Detect which cell encompasses the target text, then output its (X, Y) center coordinate. 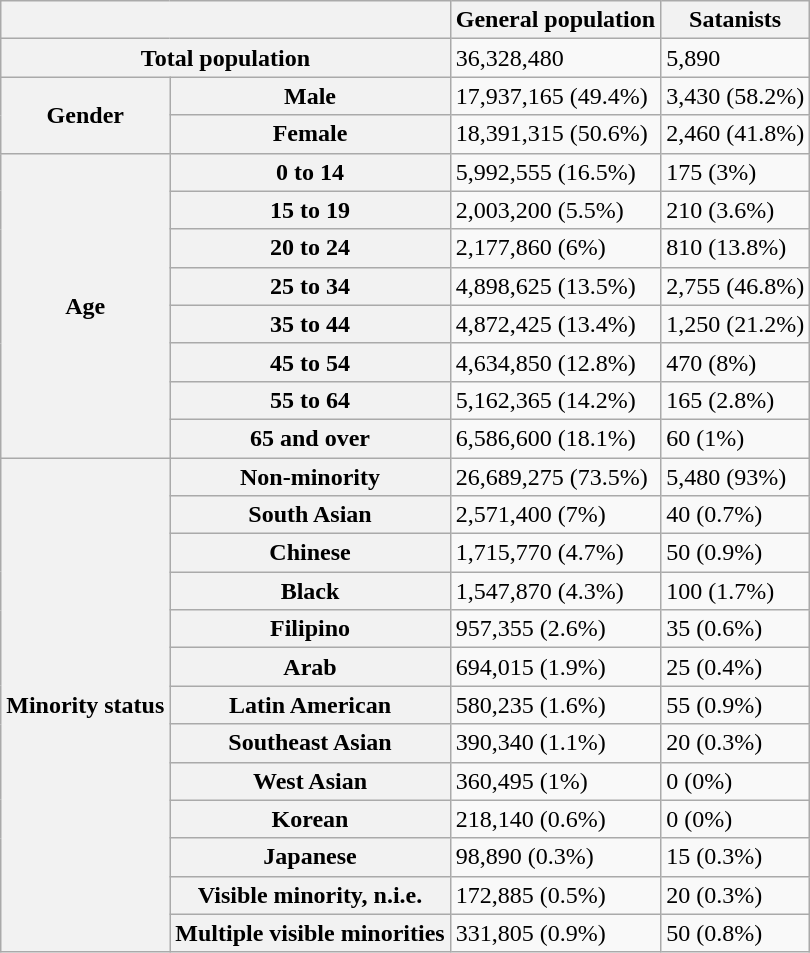
390,340 (1.1%) (555, 743)
4,872,425 (13.4%) (555, 324)
50 (0.8%) (736, 933)
15 to 19 (310, 210)
15 (0.3%) (736, 857)
Male (310, 96)
5,162,365 (14.2%) (555, 400)
20 to 24 (310, 248)
957,355 (2.6%) (555, 629)
Visible minority, n.i.e. (310, 895)
40 (0.7%) (736, 515)
5,480 (93%) (736, 477)
35 to 44 (310, 324)
Total population (226, 58)
Chinese (310, 553)
Age (86, 305)
98,890 (0.3%) (555, 857)
175 (3%) (736, 172)
694,015 (1.9%) (555, 667)
2,571,400 (7%) (555, 515)
65 and over (310, 438)
Arab (310, 667)
810 (13.8%) (736, 248)
Satanists (736, 20)
Black (310, 591)
Filipino (310, 629)
172,885 (0.5%) (555, 895)
50 (0.9%) (736, 553)
Minority status (86, 706)
3,430 (58.2%) (736, 96)
25 to 34 (310, 286)
Gender (86, 115)
60 (1%) (736, 438)
0 to 14 (310, 172)
4,634,850 (12.8%) (555, 362)
100 (1.7%) (736, 591)
4,898,625 (13.5%) (555, 286)
55 to 64 (310, 400)
6,586,600 (18.1%) (555, 438)
26,689,275 (73.5%) (555, 477)
18,391,315 (50.6%) (555, 134)
Latin American (310, 705)
55 (0.9%) (736, 705)
1,250 (21.2%) (736, 324)
210 (3.6%) (736, 210)
Multiple visible minorities (310, 933)
331,805 (0.9%) (555, 933)
36,328,480 (555, 58)
218,140 (0.6%) (555, 819)
2,177,860 (6%) (555, 248)
Korean (310, 819)
2,755 (46.8%) (736, 286)
580,235 (1.6%) (555, 705)
West Asian (310, 781)
165 (2.8%) (736, 400)
17,937,165 (49.4%) (555, 96)
5,890 (736, 58)
Southeast Asian (310, 743)
1,715,770 (4.7%) (555, 553)
360,495 (1%) (555, 781)
35 (0.6%) (736, 629)
1,547,870 (4.3%) (555, 591)
Female (310, 134)
2,460 (41.8%) (736, 134)
Non-minority (310, 477)
5,992,555 (16.5%) (555, 172)
Japanese (310, 857)
45 to 54 (310, 362)
25 (0.4%) (736, 667)
2,003,200 (5.5%) (555, 210)
South Asian (310, 515)
General population (555, 20)
470 (8%) (736, 362)
